Identify which cell holds the provided text, then report its [X, Y] central coordinate. 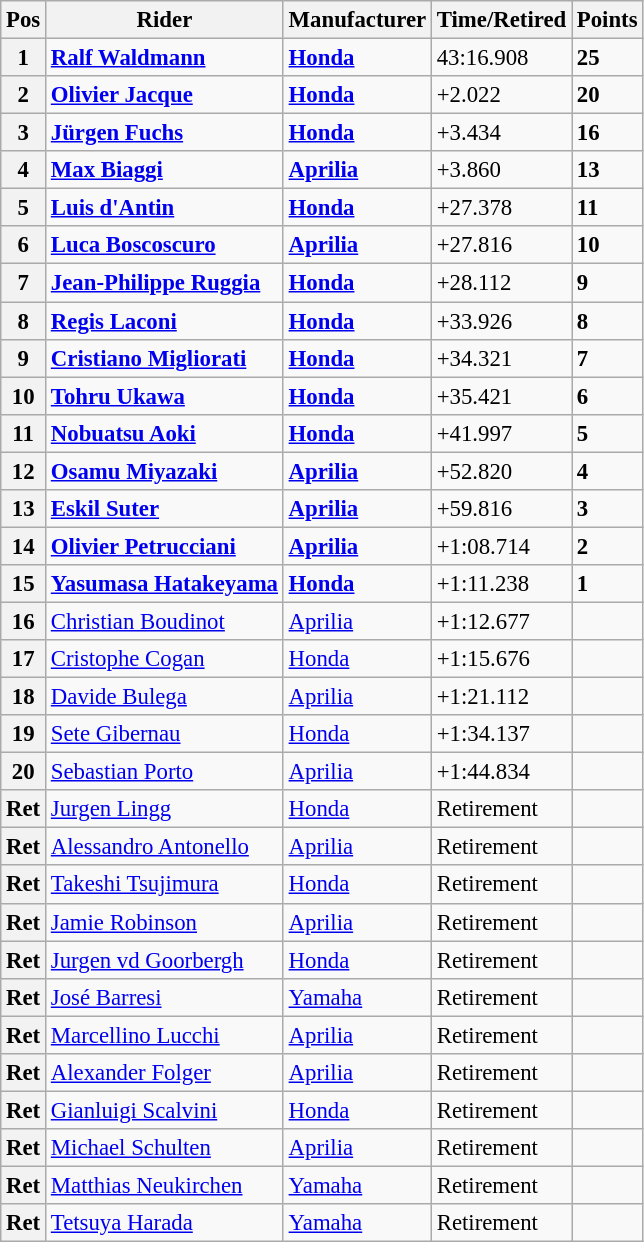
+52.820 [501, 471]
Alessandro Antonello [165, 847]
18 [24, 697]
Marcellino Lucchi [165, 1035]
Pos [24, 20]
Luis d'Antin [165, 208]
Ralf Waldmann [165, 58]
Sete Gibernau [165, 734]
Points [608, 20]
Takeshi Tsujimura [165, 885]
Matthias Neukirchen [165, 1185]
Gianluigi Scalvini [165, 1110]
Tohru Ukawa [165, 396]
Luca Boscoscuro [165, 245]
43:16.908 [501, 58]
+3.434 [501, 133]
14 [24, 546]
Time/Retired [501, 20]
+27.378 [501, 208]
Manufacturer [357, 20]
15 [24, 584]
+1:44.834 [501, 772]
Yasumasa Hatakeyama [165, 584]
+3.860 [501, 170]
Jamie Robinson [165, 922]
Alexander Folger [165, 1073]
+41.997 [501, 433]
Cristophe Cogan [165, 659]
Nobuatsu Aoki [165, 433]
+1:12.677 [501, 621]
Max Biaggi [165, 170]
Jurgen Lingg [165, 809]
Michael Schulten [165, 1148]
Olivier Petrucciani [165, 546]
Jürgen Fuchs [165, 133]
12 [24, 471]
José Barresi [165, 997]
+33.926 [501, 321]
Eskil Suter [165, 509]
Regis Laconi [165, 321]
+1:34.137 [501, 734]
+1:08.714 [501, 546]
Cristiano Migliorati [165, 358]
Sebastian Porto [165, 772]
+59.816 [501, 509]
Rider [165, 20]
Osamu Miyazaki [165, 471]
Jurgen vd Goorbergh [165, 960]
+28.112 [501, 283]
Christian Boudinot [165, 621]
+2.022 [501, 95]
17 [24, 659]
+34.321 [501, 358]
Jean-Philippe Ruggia [165, 283]
25 [608, 58]
+35.421 [501, 396]
Tetsuya Harada [165, 1223]
+1:15.676 [501, 659]
+27.816 [501, 245]
Davide Bulega [165, 697]
Olivier Jacque [165, 95]
+1:21.112 [501, 697]
19 [24, 734]
+1:11.238 [501, 584]
